Search for the cell housing the specified text and yield its (X, Y) center coordinate. 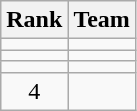
Team (102, 20)
Rank (34, 20)
4 (34, 91)
